For the text-containing cell, return its midpoint in [x, y] coordinate format. 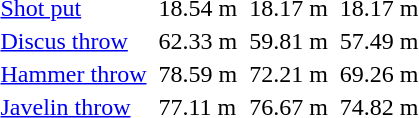
59.81 m [289, 41]
62.33 m [198, 41]
72.21 m [289, 74]
78.59 m [198, 74]
